Capture the cell that displays the provided text and extract its [X, Y] central coordinate. 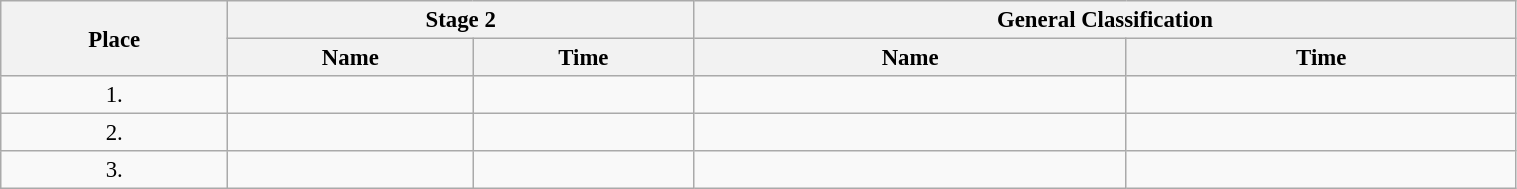
Place [114, 38]
3. [114, 170]
General Classification [1105, 20]
2. [114, 133]
Stage 2 [461, 20]
1. [114, 95]
